Search for the cell housing the specified text and yield its (X, Y) center coordinate. 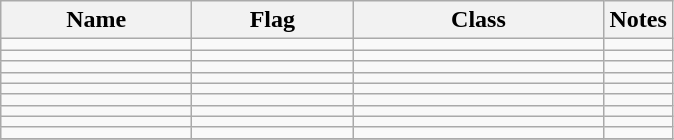
Flag (272, 20)
Name (96, 20)
Class (478, 20)
Notes (638, 20)
